Detect which cell encompasses the target text, then output its [X, Y] center coordinate. 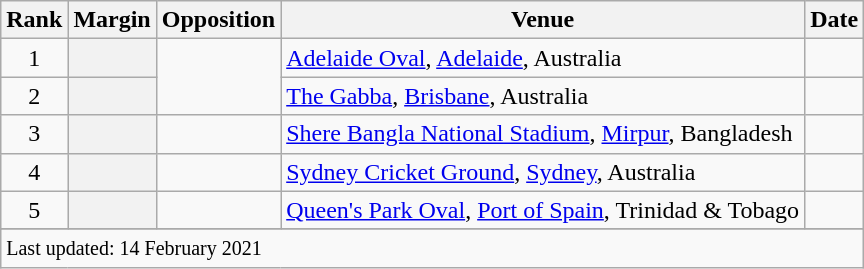
5 [34, 210]
2 [34, 96]
Venue [543, 20]
Sydney Cricket Ground, Sydney, Australia [543, 172]
Shere Bangla National Stadium, Mirpur, Bangladesh [543, 134]
Date [834, 20]
Rank [34, 20]
Last updated: 14 February 2021 [432, 248]
4 [34, 172]
Opposition [218, 20]
The Gabba, Brisbane, Australia [543, 96]
3 [34, 134]
Adelaide Oval, Adelaide, Australia [543, 58]
Queen's Park Oval, Port of Spain, Trinidad & Tobago [543, 210]
Margin [112, 20]
1 [34, 58]
